Scan for the cell matching the given text and deliver its [X, Y] coordinate at center. 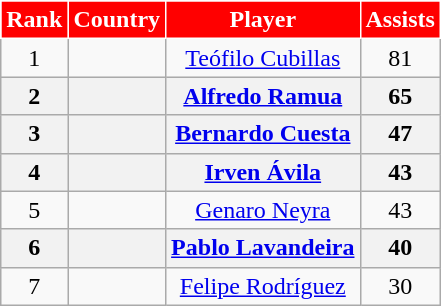
Alfredo Ramua [263, 96]
Rank [34, 20]
3 [34, 134]
Country [117, 20]
Pablo Lavandeira [263, 248]
5 [34, 210]
40 [400, 248]
47 [400, 134]
Bernardo Cuesta [263, 134]
6 [34, 248]
4 [34, 172]
2 [34, 96]
81 [400, 58]
7 [34, 286]
Assists [400, 20]
Felipe Rodríguez [263, 286]
Genaro Neyra [263, 210]
1 [34, 58]
Teófilo Cubillas [263, 58]
Player [263, 20]
30 [400, 286]
65 [400, 96]
Irven Ávila [263, 172]
